Return the (X, Y) coordinate for the center point of the cell that contains the specified text.  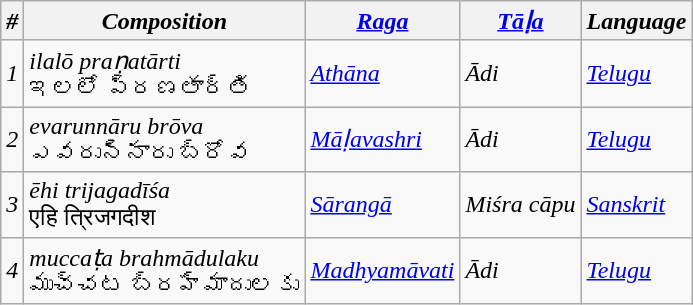
Tāḷa (520, 21)
Sanskrit (636, 204)
ēhi trijagadīśa एहि त्रिजगदीश (164, 204)
Composition (164, 21)
Language (636, 21)
Māḷavashri (382, 140)
Miśra cāpu (520, 204)
evarunnāru brōva ఎవరున్నారు బ్రోవ (164, 140)
ilalō praṇatārti ఇలలో ప్రణతార్తి (164, 74)
1 (12, 74)
Sārangā (382, 204)
Raga (382, 21)
muccaṭa brahmādulaku ముచ్చట బ్రహ్మాదులకు (164, 270)
Athāna (382, 74)
# (12, 21)
2 (12, 140)
Madhyamāvati (382, 270)
4 (12, 270)
3 (12, 204)
